Detect which cell encompasses the target text, then output its (X, Y) center coordinate. 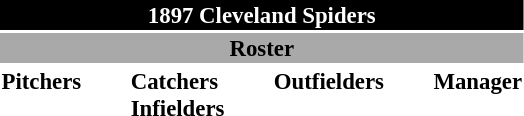
Roster (262, 48)
1897 Cleveland Spiders (262, 15)
